Search for the cell housing the specified text and yield its [x, y] center coordinate. 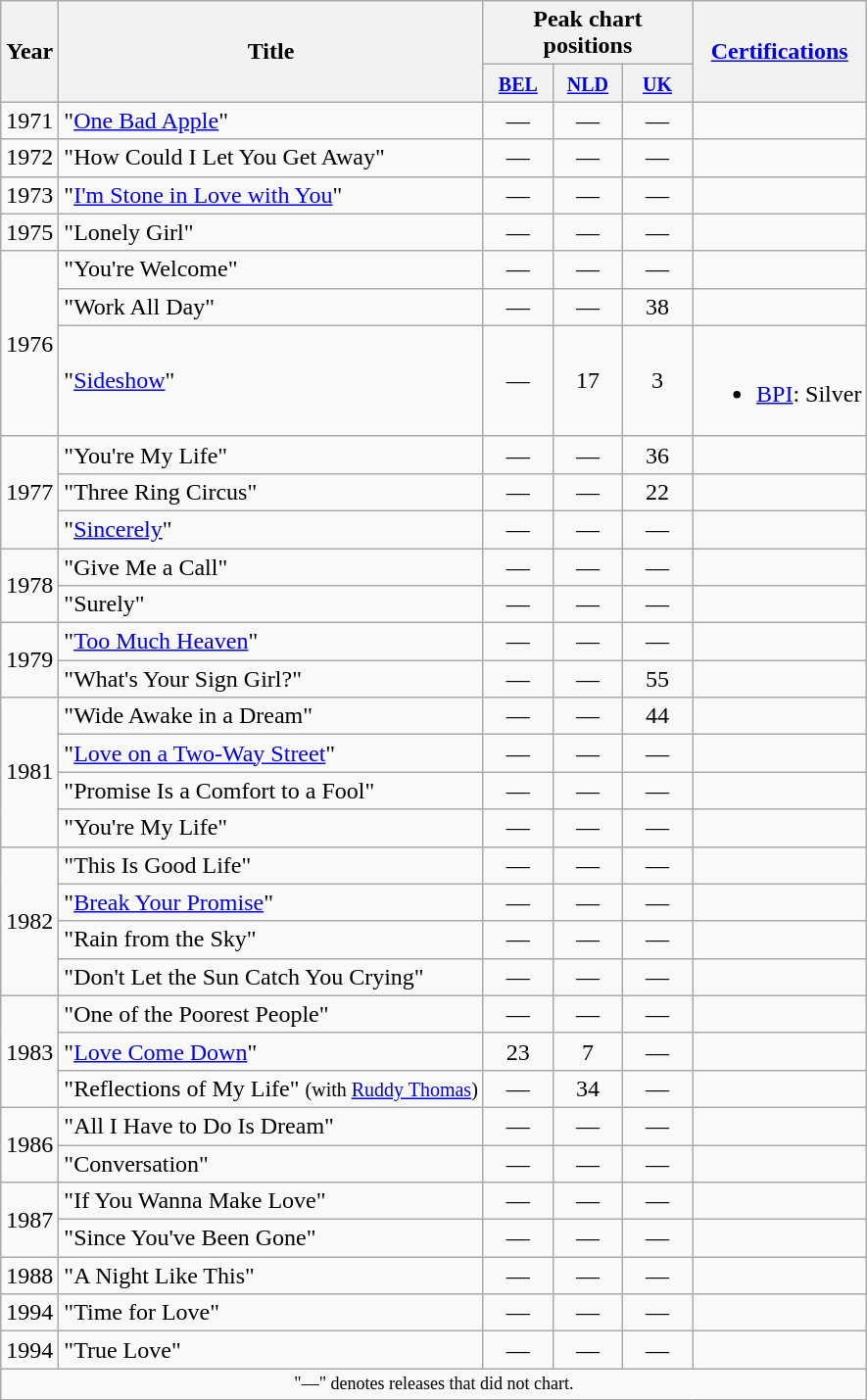
44 [656, 716]
17 [588, 380]
"Too Much Heaven" [271, 642]
38 [656, 307]
1978 [29, 586]
23 [517, 1051]
1986 [29, 1144]
1979 [29, 660]
"Promise Is a Comfort to a Fool" [271, 791]
"—" denotes releases that did not chart. [434, 1383]
"Lonely Girl" [271, 232]
UK [656, 83]
Peak chart positions [588, 33]
"Three Ring Circus" [271, 492]
1983 [29, 1051]
22 [656, 492]
"Sincerely" [271, 529]
1975 [29, 232]
"True Love" [271, 1350]
"Time for Love" [271, 1313]
"A Night Like This" [271, 1276]
36 [656, 455]
"This Is Good Life" [271, 865]
"Wide Awake in a Dream" [271, 716]
"Conversation" [271, 1163]
1977 [29, 492]
1987 [29, 1220]
34 [588, 1088]
Title [271, 51]
"I'm Stone in Love with You" [271, 195]
"Reflections of My Life" (with Ruddy Thomas) [271, 1088]
"Rain from the Sky" [271, 940]
"One Bad Apple" [271, 121]
"How Could I Let You Get Away" [271, 158]
"What's Your Sign Girl?" [271, 679]
"Love on a Two-Way Street" [271, 753]
NLD [588, 83]
"Work All Day" [271, 307]
"Love Come Down" [271, 1051]
55 [656, 679]
Certifications [780, 51]
"If You Wanna Make Love" [271, 1201]
3 [656, 380]
"Surely" [271, 604]
"Don't Let the Sun Catch You Crying" [271, 977]
"You're Welcome" [271, 269]
Year [29, 51]
1981 [29, 772]
1982 [29, 921]
1976 [29, 343]
1972 [29, 158]
"Give Me a Call" [271, 567]
"One of the Poorest People" [271, 1014]
BPI: Silver [780, 380]
"Sideshow" [271, 380]
"Since You've Been Gone" [271, 1238]
1971 [29, 121]
1973 [29, 195]
1988 [29, 1276]
7 [588, 1051]
"Break Your Promise" [271, 902]
BEL [517, 83]
"All I Have to Do Is Dream" [271, 1126]
